Detect which cell encompasses the target text, then output its (X, Y) center coordinate. 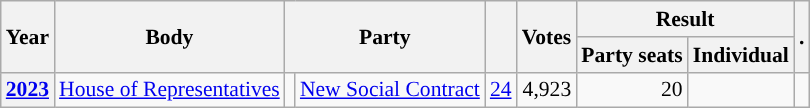
Result (685, 19)
Individual (741, 55)
Body (170, 36)
House of Representatives (170, 90)
24 (501, 90)
Party (385, 36)
2023 (28, 90)
Year (28, 36)
. (802, 36)
New Social Contract (390, 90)
20 (632, 90)
Votes (547, 36)
Party seats (632, 55)
4,923 (547, 90)
